Capture the cell that displays the provided text and extract its [X, Y] central coordinate. 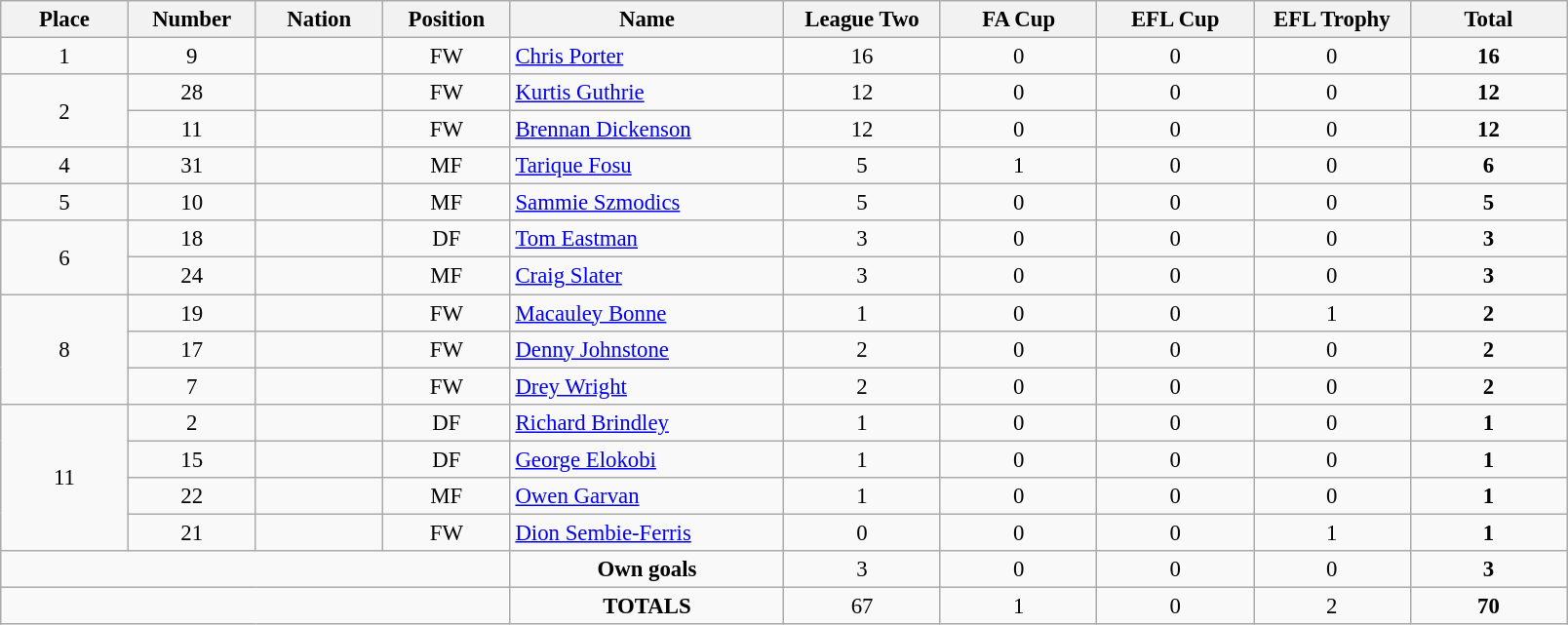
TOTALS [647, 605]
18 [191, 239]
70 [1488, 605]
Position [447, 20]
Tom Eastman [647, 239]
21 [191, 532]
Drey Wright [647, 386]
Richard Brindley [647, 422]
Number [191, 20]
Denny Johnstone [647, 349]
George Elokobi [647, 459]
19 [191, 313]
7 [191, 386]
Tarique Fosu [647, 166]
22 [191, 496]
4 [64, 166]
League Two [862, 20]
Own goals [647, 569]
67 [862, 605]
Sammie Szmodics [647, 203]
FA Cup [1018, 20]
9 [191, 57]
24 [191, 276]
Brennan Dickenson [647, 130]
Total [1488, 20]
Chris Porter [647, 57]
10 [191, 203]
Owen Garvan [647, 496]
Macauley Bonne [647, 313]
EFL Cup [1176, 20]
31 [191, 166]
Place [64, 20]
Kurtis Guthrie [647, 93]
Name [647, 20]
Nation [320, 20]
28 [191, 93]
8 [64, 349]
EFL Trophy [1332, 20]
Craig Slater [647, 276]
Dion Sembie-Ferris [647, 532]
17 [191, 349]
15 [191, 459]
